From the cell containing the given text, extract its center point as (x, y) coordinate. 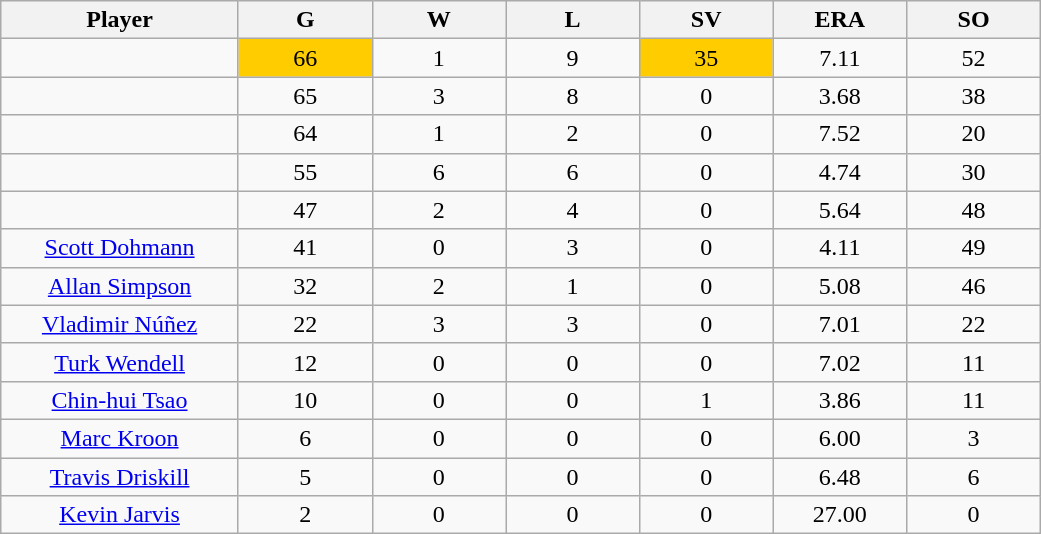
38 (974, 96)
L (573, 20)
12 (305, 362)
Travis Driskill (120, 477)
32 (305, 286)
7.11 (840, 58)
Scott Dohmann (120, 248)
6.48 (840, 477)
SO (974, 20)
Turk Wendell (120, 362)
7.52 (840, 134)
46 (974, 286)
5.64 (840, 210)
3.68 (840, 96)
5 (305, 477)
3.86 (840, 400)
6.00 (840, 438)
4.74 (840, 172)
64 (305, 134)
48 (974, 210)
7.02 (840, 362)
Player (120, 20)
66 (305, 58)
4.11 (840, 248)
W (439, 20)
ERA (840, 20)
10 (305, 400)
49 (974, 248)
52 (974, 58)
Vladimir Núñez (120, 324)
7.01 (840, 324)
Marc Kroon (120, 438)
Chin-hui Tsao (120, 400)
5.08 (840, 286)
8 (573, 96)
35 (706, 58)
SV (706, 20)
G (305, 20)
9 (573, 58)
47 (305, 210)
Allan Simpson (120, 286)
55 (305, 172)
20 (974, 134)
30 (974, 172)
Kevin Jarvis (120, 515)
4 (573, 210)
65 (305, 96)
27.00 (840, 515)
41 (305, 248)
